Detect which cell encompasses the target text, then output its [X, Y] center coordinate. 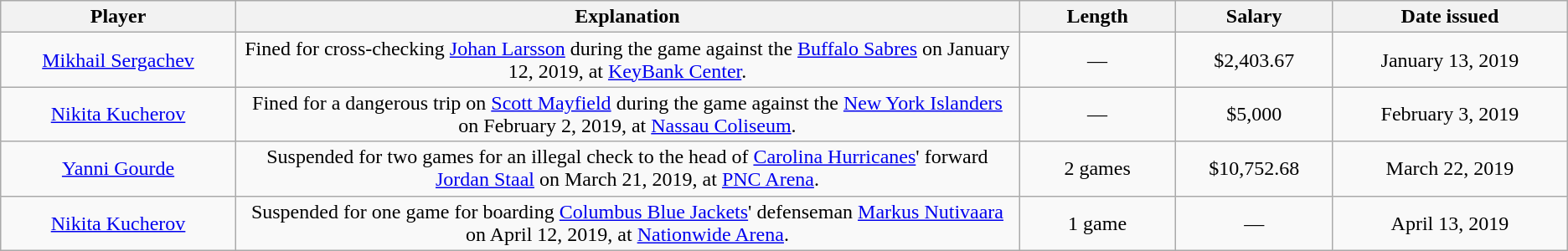
Suspended for two games for an illegal check to the head of Carolina Hurricanes' forward Jordan Staal on March 21, 2019, at PNC Arena. [627, 169]
Mikhail Sergachev [119, 60]
Salary [1255, 17]
Yanni Gourde [119, 169]
Explanation [627, 17]
April 13, 2019 [1451, 223]
Suspended for one game for boarding Columbus Blue Jackets' defenseman Markus Nutivaara on April 12, 2019, at Nationwide Arena. [627, 223]
$2,403.67 [1255, 60]
Player [119, 17]
Fined for cross-checking Johan Larsson during the game against the Buffalo Sabres on January 12, 2019, at KeyBank Center. [627, 60]
Length [1097, 17]
1 game [1097, 223]
$10,752.68 [1255, 169]
$5,000 [1255, 114]
Date issued [1451, 17]
January 13, 2019 [1451, 60]
2 games [1097, 169]
March 22, 2019 [1451, 169]
February 3, 2019 [1451, 114]
Fined for a dangerous trip on Scott Mayfield during the game against the New York Islanders on February 2, 2019, at Nassau Coliseum. [627, 114]
